Identify which cell holds the provided text, then report its (X, Y) central coordinate. 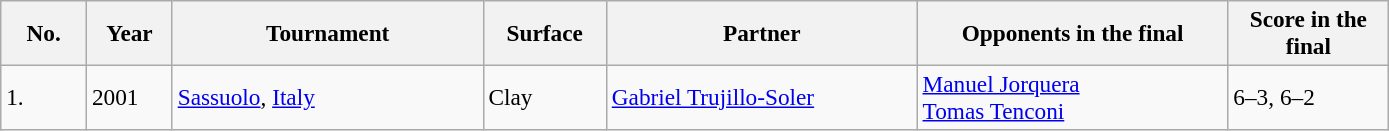
Sassuolo, Italy (328, 98)
No. (44, 32)
Surface (544, 32)
Score in the final (1308, 32)
Opponents in the final (1072, 32)
Year (130, 32)
6–3, 6–2 (1308, 98)
Clay (544, 98)
Gabriel Trujillo-Soler (762, 98)
Tournament (328, 32)
Partner (762, 32)
Manuel Jorquera Tomas Tenconi (1072, 98)
2001 (130, 98)
1. (44, 98)
